Locate the cell with the specified text and output its (x, y) center coordinate. 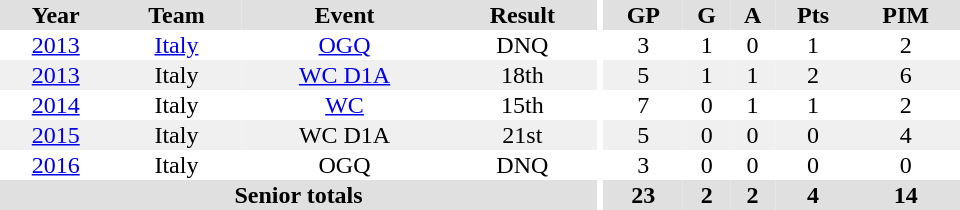
6 (906, 75)
Year (56, 15)
Senior totals (298, 195)
WC (344, 105)
GP (644, 15)
7 (644, 105)
14 (906, 195)
2016 (56, 165)
2015 (56, 135)
A (752, 15)
Pts (813, 15)
Team (176, 15)
18th (522, 75)
PIM (906, 15)
2014 (56, 105)
Event (344, 15)
G (706, 15)
23 (644, 195)
21st (522, 135)
Result (522, 15)
15th (522, 105)
